Identify which cell holds the provided text, then report its [x, y] central coordinate. 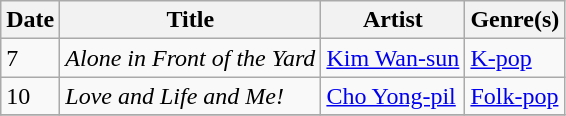
Cho Yong-pil [393, 96]
Kim Wan-sun [393, 58]
Title [190, 20]
Love and Life and Me! [190, 96]
K-pop [515, 58]
Artist [393, 20]
Genre(s) [515, 20]
Alone in Front of the Yard [190, 58]
Folk-pop [515, 96]
10 [30, 96]
Date [30, 20]
7 [30, 58]
